Pinpoint the cell where the given text exists, returning its [X, Y] midpoint coordinate. 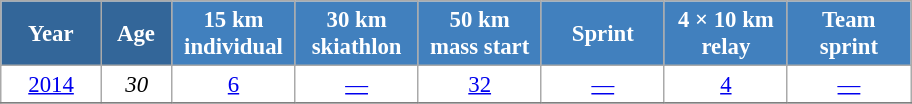
30 [136, 85]
Sprint [602, 34]
4 × 10 km relay [726, 34]
4 [726, 85]
Age [136, 34]
6 [234, 85]
Team sprint [848, 34]
2014 [52, 85]
Year [52, 34]
30 km skiathlon [356, 34]
50 km mass start [480, 34]
32 [480, 85]
15 km individual [234, 34]
